Detect which cell encompasses the target text, then output its (X, Y) center coordinate. 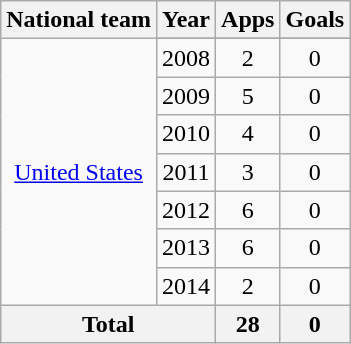
2008 (186, 58)
28 (248, 324)
Goals (315, 20)
4 (248, 134)
2014 (186, 286)
2010 (186, 134)
2013 (186, 248)
5 (248, 96)
Year (186, 20)
2009 (186, 96)
National team (79, 20)
Total (108, 324)
2012 (186, 210)
United States (79, 172)
Apps (248, 20)
3 (248, 172)
2011 (186, 172)
